From the cell containing the given text, extract its center point as [X, Y] coordinate. 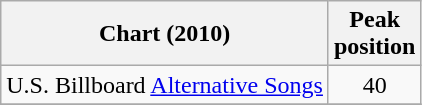
40 [374, 85]
Chart (2010) [165, 34]
Peakposition [374, 34]
U.S. Billboard Alternative Songs [165, 85]
